Output the [X, Y] coordinate of the center of the cell containing the given text.  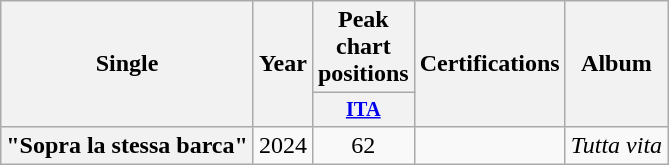
Album [616, 64]
2024 [282, 145]
Single [128, 64]
Year [282, 64]
62 [363, 145]
"Sopra la stessa barca" [128, 145]
ITA [363, 110]
Peak chart positions [363, 47]
Tutta vita [616, 145]
Certifications [490, 64]
